Identify which cell holds the provided text, then report its [X, Y] central coordinate. 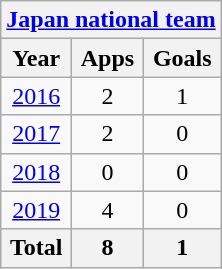
Apps [108, 58]
8 [108, 248]
4 [108, 210]
Goals [182, 58]
2019 [36, 210]
Japan national team [111, 20]
2016 [36, 96]
Year [36, 58]
2018 [36, 172]
2017 [36, 134]
Total [36, 248]
